Determine the (X, Y) coordinate at the center of the cell enclosing the given text.  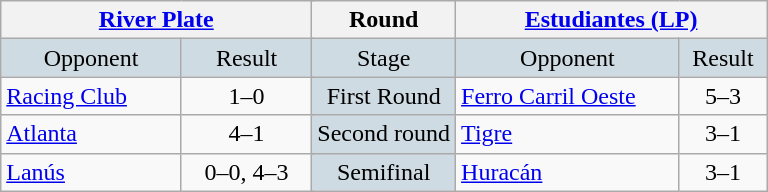
Stage (384, 58)
River Plate (156, 20)
Huracán (568, 172)
Tigre (568, 134)
4–1 (246, 134)
Ferro Carril Oeste (568, 96)
Second round (384, 134)
5–3 (722, 96)
Lanús (92, 172)
1–0 (246, 96)
First Round (384, 96)
0–0, 4–3 (246, 172)
Semifinal (384, 172)
Estudiantes (LP) (612, 20)
Racing Club (92, 96)
Atlanta (92, 134)
Round (384, 20)
